Determine the [x, y] coordinate at the center of the cell enclosing the given text.  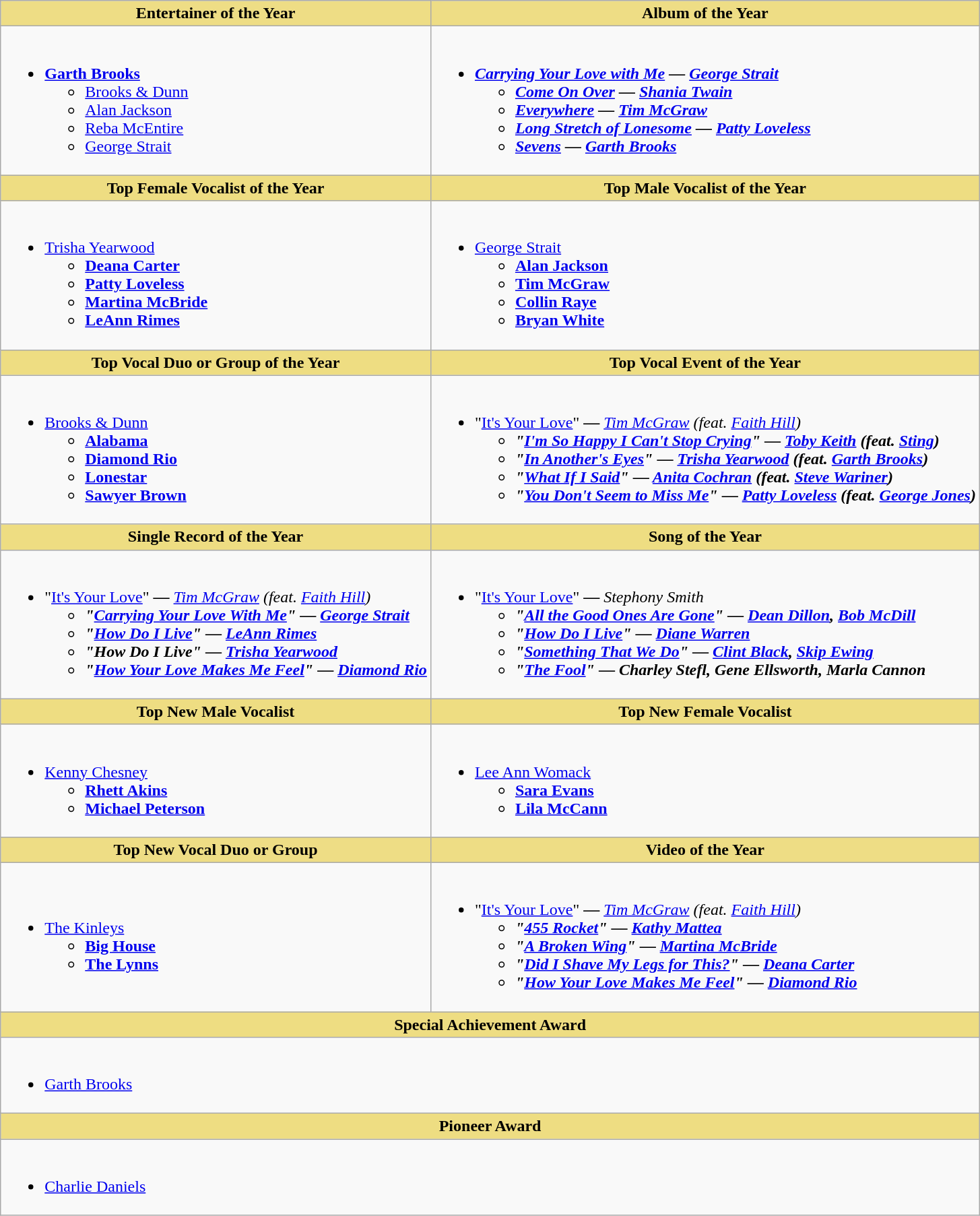
The KinleysBig HouseThe Lynns [216, 936]
Pioneer Award [490, 1126]
Top New Vocal Duo or Group [216, 850]
Top Vocal Event of the Year [705, 362]
Album of the Year [705, 13]
Song of the Year [705, 537]
Lee Ann WomackSara EvansLila McCann [705, 780]
Top New Female Vocalist [705, 711]
Entertainer of the Year [216, 13]
Garth BrooksBrooks & DunnAlan JacksonReba McEntireGeorge Strait [216, 101]
Special Achievement Award [490, 1025]
Video of the Year [705, 850]
Top Female Vocalist of the Year [216, 188]
Top Male Vocalist of the Year [705, 188]
George StraitAlan JacksonTim McGrawCollin RayeBryan White [705, 275]
Top Vocal Duo or Group of the Year [216, 362]
Top New Male Vocalist [216, 711]
Brooks & DunnAlabamaDiamond RioLonestarSawyer Brown [216, 450]
Charlie Daniels [490, 1178]
Garth Brooks [490, 1075]
Kenny ChesneyRhett AkinsMichael Peterson [216, 780]
Trisha YearwoodDeana CarterPatty LovelessMartina McBrideLeAnn Rimes [216, 275]
Single Record of the Year [216, 537]
